Pinpoint the cell where the given text exists, returning its [X, Y] midpoint coordinate. 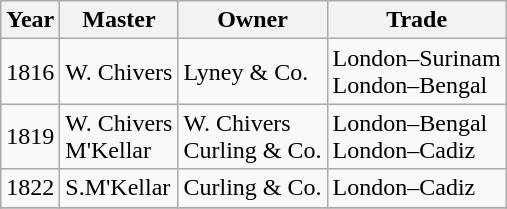
Lyney & Co. [252, 72]
1822 [30, 188]
Master [119, 20]
W. ChiversM'Kellar [119, 136]
London–BengalLondon–Cadiz [416, 136]
Year [30, 20]
W. Chivers [119, 72]
1819 [30, 136]
S.M'Kellar [119, 188]
Curling & Co. [252, 188]
1816 [30, 72]
W. ChiversCurling & Co. [252, 136]
London–Cadiz [416, 188]
London–SurinamLondon–Bengal [416, 72]
Trade [416, 20]
Owner [252, 20]
